Search for the cell housing the specified text and yield its (X, Y) center coordinate. 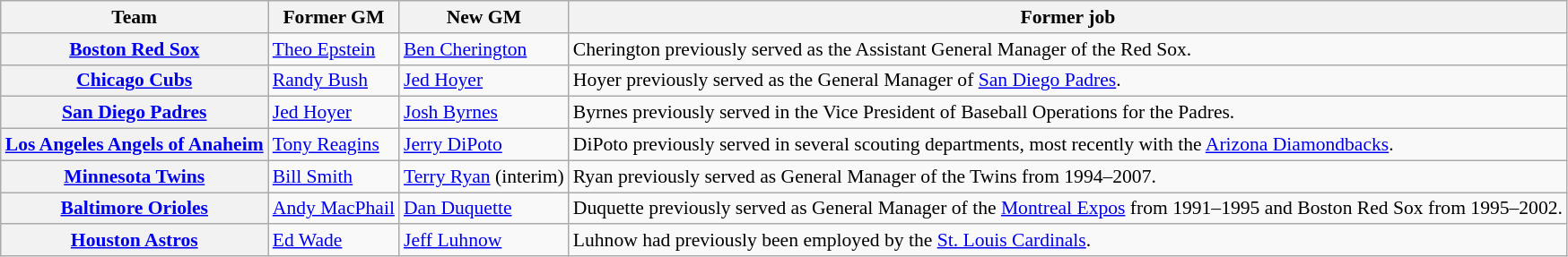
New GM (484, 17)
Chicago Cubs (135, 81)
Randy Bush (334, 81)
Cherington previously served as the Assistant General Manager of the Red Sox. (1067, 49)
Boston Red Sox (135, 49)
Andy MacPhail (334, 209)
Ben Cherington (484, 49)
Byrnes previously served in the Vice President of Baseball Operations for the Padres. (1067, 113)
Duquette previously served as General Manager of the Montreal Expos from 1991–1995 and Boston Red Sox from 1995–2002. (1067, 209)
Dan Duquette (484, 209)
Luhnow had previously been employed by the St. Louis Cardinals. (1067, 241)
Former GM (334, 17)
Tony Reagins (334, 145)
Hoyer previously served as the General Manager of San Diego Padres. (1067, 81)
Los Angeles Angels of Anaheim (135, 145)
San Diego Padres (135, 113)
Former job (1067, 17)
Team (135, 17)
Jeff Luhnow (484, 241)
Josh Byrnes (484, 113)
Houston Astros (135, 241)
Terry Ryan (interim) (484, 176)
Baltimore Orioles (135, 209)
Jerry DiPoto (484, 145)
Ryan previously served as General Manager of the Twins from 1994–2007. (1067, 176)
Ed Wade (334, 241)
Theo Epstein (334, 49)
Bill Smith (334, 176)
Minnesota Twins (135, 176)
DiPoto previously served in several scouting departments, most recently with the Arizona Diamondbacks. (1067, 145)
